Extract the [x, y] coordinate from the center of the cell holding the provided text.  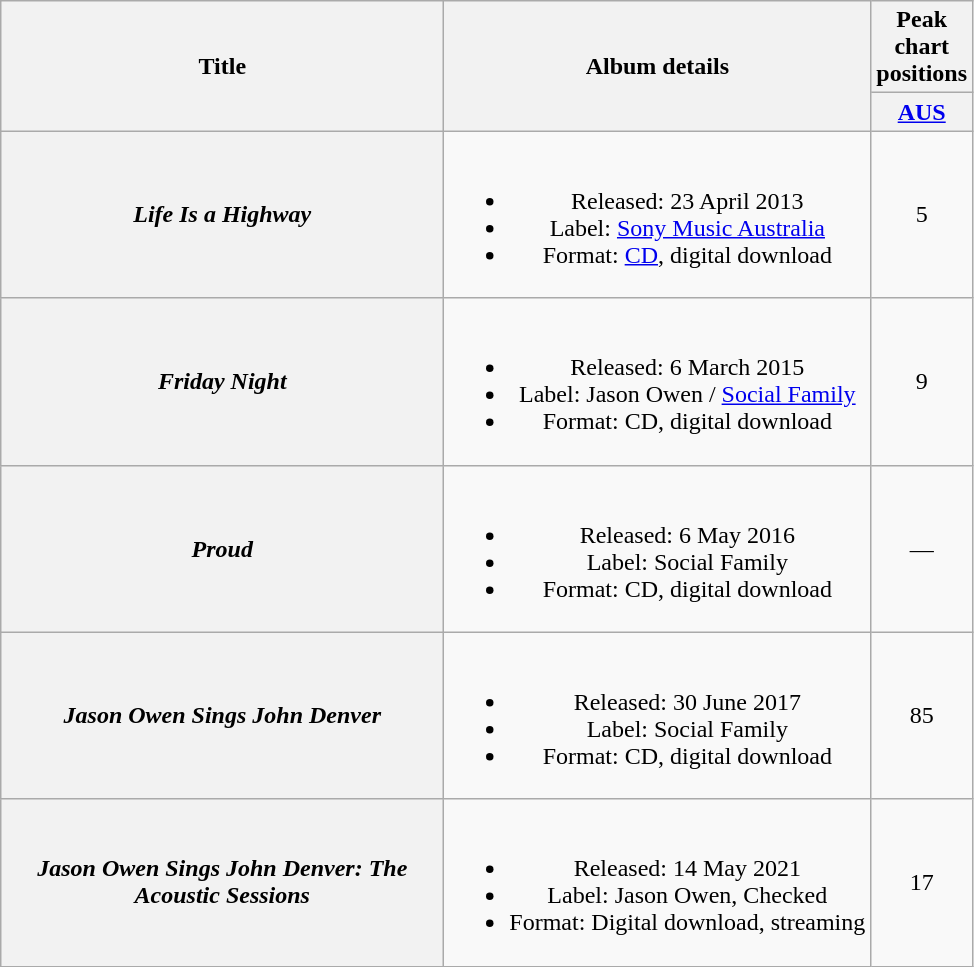
Released: 23 April 2013Label: Sony Music AustraliaFormat: CD, digital download [658, 214]
Released: 6 May 2016Label: Social FamilyFormat: CD, digital download [658, 548]
— [922, 548]
Released: 6 March 2015Label: Jason Owen / Social FamilyFormat: CD, digital download [658, 382]
Title [222, 66]
Life Is a Highway [222, 214]
Proud [222, 548]
Jason Owen Sings John Denver [222, 716]
Peak chart positions [922, 47]
Album details [658, 66]
Jason Owen Sings John Denver: The Acoustic Sessions [222, 882]
5 [922, 214]
9 [922, 382]
Released: 30 June 2017Label: Social FamilyFormat: CD, digital download [658, 716]
85 [922, 716]
17 [922, 882]
Released: 14 May 2021Label: Jason Owen, CheckedFormat: Digital download, streaming [658, 882]
Friday Night [222, 382]
AUS [922, 112]
